Find where the given text appears and provide that cell's center as (x, y) coordinate. 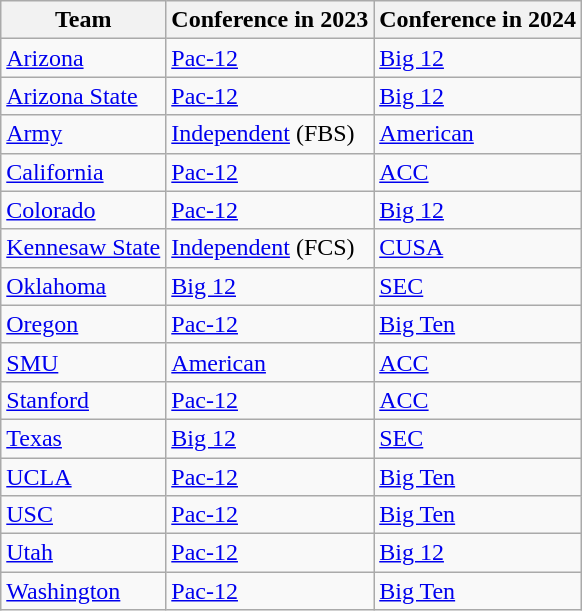
Kennesaw State (84, 248)
Independent (FCS) (270, 248)
California (84, 172)
Utah (84, 553)
CUSA (478, 248)
SMU (84, 362)
Washington (84, 591)
Oregon (84, 324)
Arizona (84, 58)
Arizona State (84, 96)
Team (84, 20)
Stanford (84, 400)
Conference in 2024 (478, 20)
Independent (FBS) (270, 134)
UCLA (84, 477)
Oklahoma (84, 286)
Conference in 2023 (270, 20)
Colorado (84, 210)
USC (84, 515)
Texas (84, 438)
Army (84, 134)
